Identify which cell holds the provided text, then report its [x, y] central coordinate. 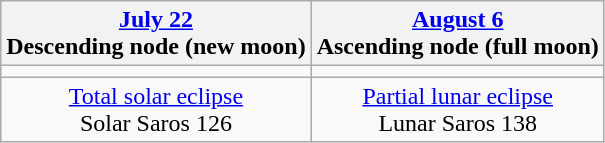
July 22Descending node (new moon) [156, 34]
August 6Ascending node (full moon) [458, 34]
Partial lunar eclipseLunar Saros 138 [458, 110]
Total solar eclipseSolar Saros 126 [156, 110]
